Search for the cell housing the specified text and yield its (X, Y) center coordinate. 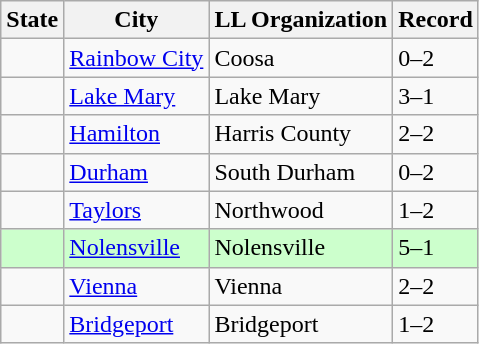
Harris County (301, 134)
5–1 (436, 248)
Hamilton (136, 134)
Taylors (136, 210)
Northwood (301, 210)
3–1 (436, 96)
Record (436, 20)
Rainbow City (136, 58)
Durham (136, 172)
LL Organization (301, 20)
Coosa (301, 58)
State (32, 20)
City (136, 20)
South Durham (301, 172)
